Return the [x, y] coordinate for the center point of the cell that contains the specified text.  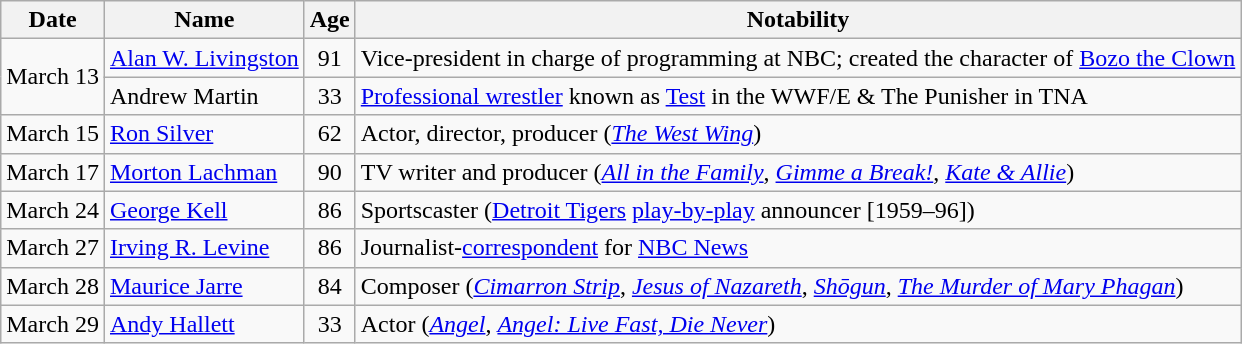
Notability [798, 20]
Sportscaster (Detroit Tigers play-by-play announcer [1959–96]) [798, 210]
March 27 [53, 248]
March 17 [53, 172]
Composer (Cimarron Strip, Jesus of Nazareth, Shōgun, The Murder of Mary Phagan) [798, 286]
62 [330, 134]
Andy Hallett [204, 324]
George Kell [204, 210]
March 13 [53, 77]
90 [330, 172]
March 15 [53, 134]
Morton Lachman [204, 172]
Journalist-correspondent for NBC News [798, 248]
Age [330, 20]
Irving R. Levine [204, 248]
Ron Silver [204, 134]
Actor (Angel, Angel: Live Fast, Die Never) [798, 324]
Date [53, 20]
Vice-president in charge of programming at NBC; created the character of Bozo the Clown [798, 58]
Professional wrestler known as Test in the WWF/E & The Punisher in TNA [798, 96]
Actor, director, producer (The West Wing) [798, 134]
March 28 [53, 286]
TV writer and producer (All in the Family, Gimme a Break!, Kate & Allie) [798, 172]
Andrew Martin [204, 96]
March 29 [53, 324]
91 [330, 58]
84 [330, 286]
March 24 [53, 210]
Name [204, 20]
Maurice Jarre [204, 286]
Alan W. Livingston [204, 58]
